Find where the given text appears and provide that cell's center as (x, y) coordinate. 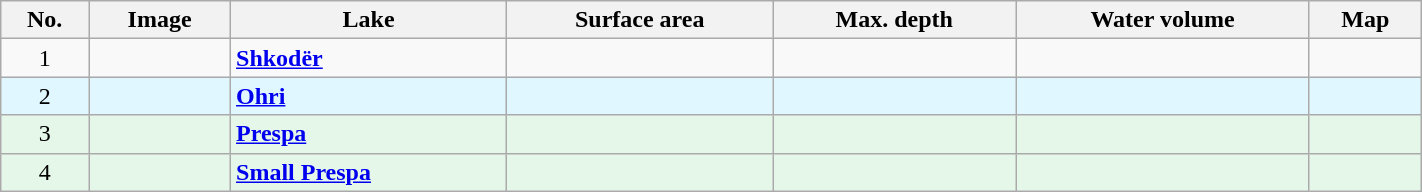
Lake (369, 20)
Map (1365, 20)
Surface area (640, 20)
Image (160, 20)
No. (45, 20)
Shkodër (369, 58)
Water volume (1163, 20)
Prespa (369, 134)
2 (45, 96)
Small Prespa (369, 172)
1 (45, 58)
Max. depth (894, 20)
4 (45, 172)
Ohri (369, 96)
3 (45, 134)
